Capture the cell that displays the provided text and extract its [x, y] central coordinate. 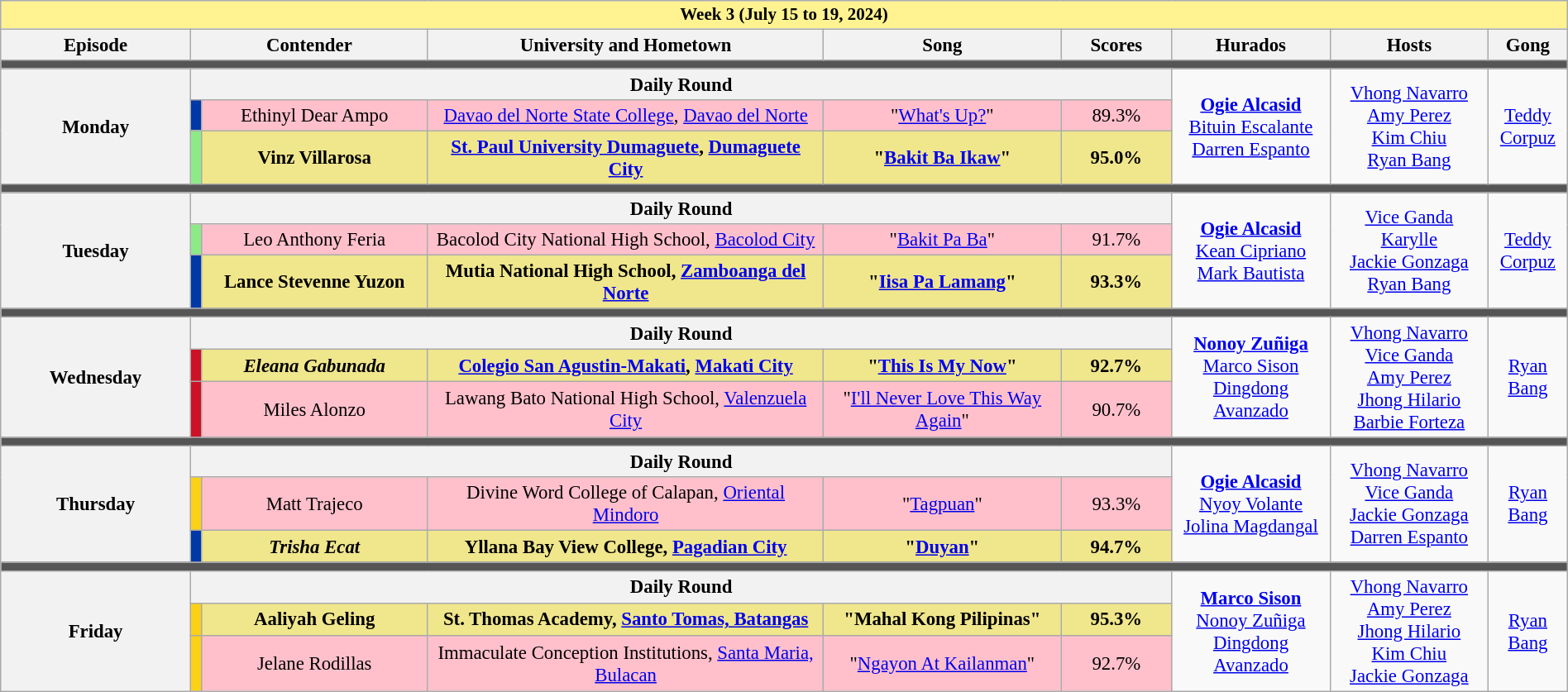
"This Is My Now" [943, 365]
90.7% [1116, 410]
89.3% [1116, 116]
"What's Up?" [943, 116]
95.3% [1116, 618]
Scores [1116, 45]
Nonoy ZuñigaMarco SisonDingdong Avanzado [1250, 378]
Thursday [96, 504]
Gong [1528, 45]
Song [943, 45]
"Duyan" [943, 546]
Vhong NavarroAmy PerezJhong HilarioKim ChiuJackie Gonzaga [1409, 631]
Yllana Bay View College, Pagadian City [625, 546]
Miles Alonzo [314, 410]
Contender [309, 45]
Mutia National High School, Zamboanga del Norte [625, 283]
Hosts [1409, 45]
91.7% [1116, 240]
Tuesday [96, 251]
Ogie AlcasidNyoy VolanteJolina Magdangal [1250, 504]
"Tagpuan" [943, 504]
Monday [96, 126]
Episode [96, 45]
St. Thomas Academy, Santo Tomas, Batangas [625, 618]
Week 3 (July 15 to 19, 2024) [784, 15]
Eleana Gabunada [314, 365]
"Bakit Pa Ba" [943, 240]
"I'll Never Love This Way Again" [943, 410]
Friday [96, 631]
Lawang Bato National High School, Valenzuela City [625, 410]
95.0% [1116, 157]
Divine Word College of Calapan, Oriental Mindoro [625, 504]
Ethinyl Dear Ampo [314, 116]
Trisha Ecat [314, 546]
St. Paul University Dumaguete, Dumaguete City [625, 157]
"Mahal Kong Pilipinas" [943, 618]
Leo Anthony Feria [314, 240]
"Ngayon At Kailanman" [943, 663]
University and Hometown [625, 45]
"Bakit Ba Ikaw" [943, 157]
Bacolod City National High School, Bacolod City [625, 240]
Lance Stevenne Yuzon [314, 283]
Colegio San Agustin-Makati, Makati City [625, 365]
94.7% [1116, 546]
Ogie AlcasidBituin EscalanteDarren Espanto [1250, 126]
Jelane Rodillas [314, 663]
Vice GandaKarylleJackie GonzagaRyan Bang [1409, 251]
Davao del Norte State College, Davao del Norte [625, 116]
Vinz Villarosa [314, 157]
Ogie AlcasidKean CiprianoMark Bautista [1250, 251]
Matt Trajeco [314, 504]
Aaliyah Geling [314, 618]
Wednesday [96, 378]
"Iisa Pa Lamang" [943, 283]
Vhong NavarroVice GandaAmy PerezJhong HilarioBarbie Forteza [1409, 378]
Vhong NavarroAmy PerezKim ChiuRyan Bang [1409, 126]
Hurados [1250, 45]
Marco SisonNonoy ZuñigaDingdong Avanzado [1250, 631]
Vhong NavarroVice GandaJackie GonzagaDarren Espanto [1409, 504]
Immaculate Conception Institutions, Santa Maria, Bulacan [625, 663]
